Pinpoint the cell where the given text exists, returning its [X, Y] midpoint coordinate. 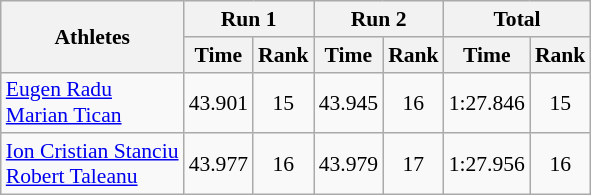
Ion Cristian StanciuRobert Taleanu [92, 164]
43.901 [218, 102]
43.979 [348, 164]
Total [518, 19]
43.977 [218, 164]
Eugen RaduMarian Tican [92, 102]
1:27.956 [487, 164]
Run 1 [249, 19]
Athletes [92, 36]
17 [414, 164]
43.945 [348, 102]
1:27.846 [487, 102]
Run 2 [379, 19]
